Extract the (x, y) coordinate from the center of the cell holding the provided text.  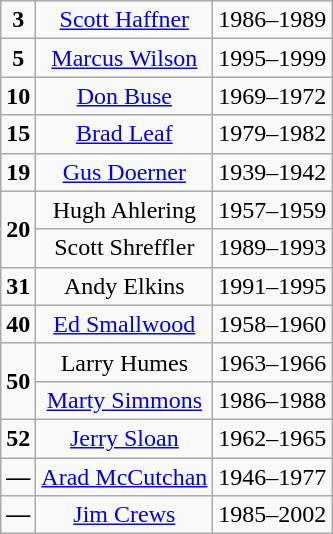
Arad McCutchan (124, 477)
52 (18, 438)
Larry Humes (124, 362)
15 (18, 134)
Scott Shreffler (124, 248)
1969–1972 (272, 96)
1939–1942 (272, 172)
Marcus Wilson (124, 58)
1958–1960 (272, 324)
1963–1966 (272, 362)
1979–1982 (272, 134)
Scott Haffner (124, 20)
10 (18, 96)
1991–1995 (272, 286)
Hugh Ahlering (124, 210)
1985–2002 (272, 515)
1962–1965 (272, 438)
1986–1989 (272, 20)
1986–1988 (272, 400)
40 (18, 324)
Don Buse (124, 96)
Marty Simmons (124, 400)
1946–1977 (272, 477)
50 (18, 381)
1989–1993 (272, 248)
Andy Elkins (124, 286)
Jerry Sloan (124, 438)
19 (18, 172)
3 (18, 20)
Jim Crews (124, 515)
Brad Leaf (124, 134)
Gus Doerner (124, 172)
5 (18, 58)
20 (18, 229)
31 (18, 286)
1995–1999 (272, 58)
1957–1959 (272, 210)
Ed Smallwood (124, 324)
